Search for the cell housing the specified text and yield its [x, y] center coordinate. 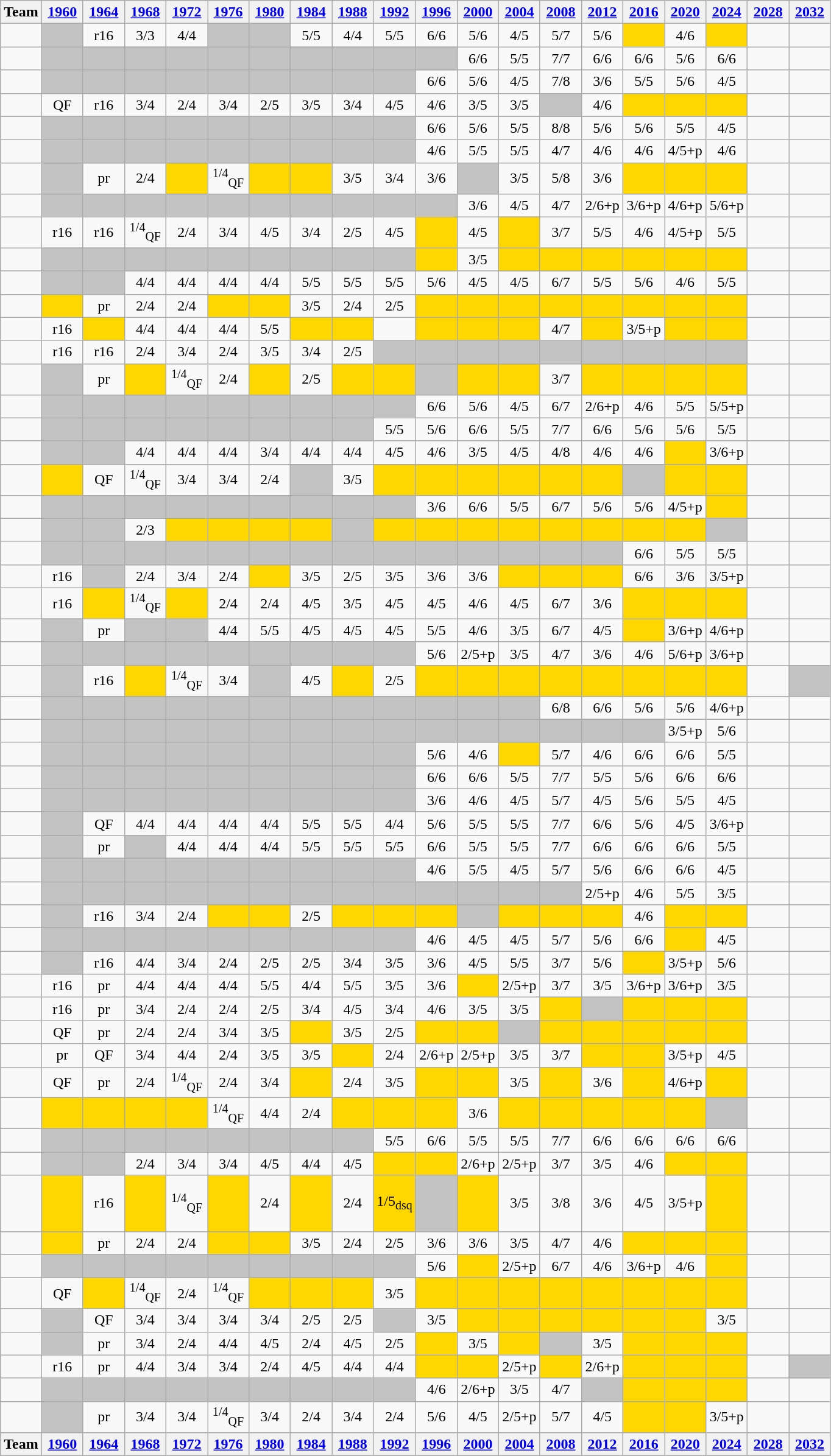
5/8 [560, 178]
3/3 [145, 35]
3/8 [560, 1203]
4/8 [560, 452]
5/5+p [727, 406]
1/5dsq [395, 1203]
2/3 [145, 530]
6/8 [560, 708]
8/8 [560, 128]
7/8 [560, 82]
